Return [X, Y] of the center of cell containing provided text 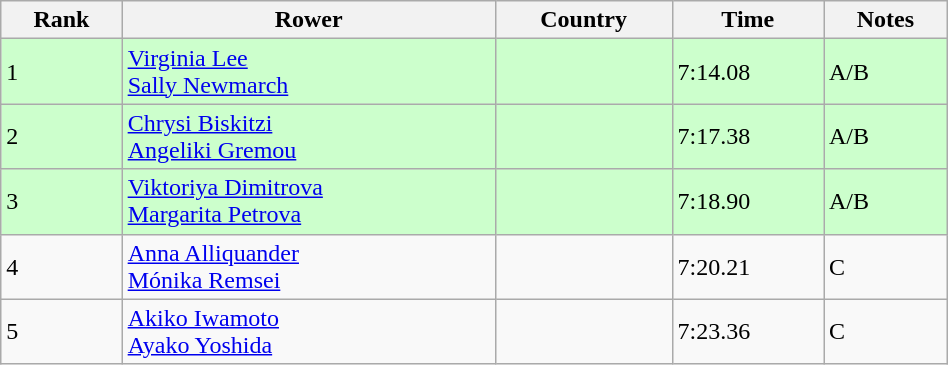
Country [584, 20]
Akiko IwamotoAyako Yoshida [308, 332]
1 [62, 72]
Viktoriya DimitrovaMargarita Petrova [308, 202]
5 [62, 332]
7:18.90 [748, 202]
7:17.38 [748, 136]
7:20.21 [748, 266]
7:23.36 [748, 332]
2 [62, 136]
Rank [62, 20]
Time [748, 20]
3 [62, 202]
Rower [308, 20]
Anna AlliquanderMónika Remsei [308, 266]
Notes [886, 20]
Virginia LeeSally Newmarch [308, 72]
7:14.08 [748, 72]
4 [62, 266]
Chrysi BiskitziAngeliki Gremou [308, 136]
